Capture the cell that displays the provided text and extract its (X, Y) central coordinate. 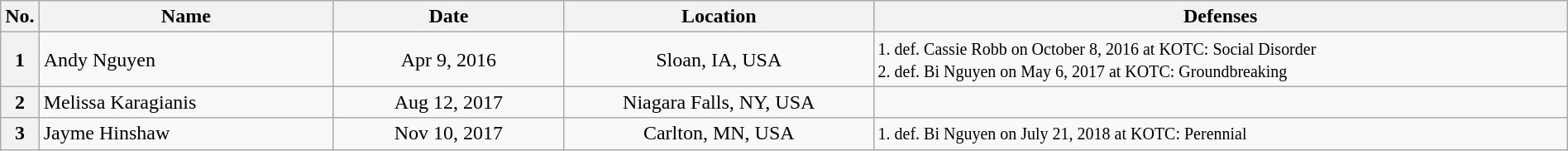
1. def. Bi Nguyen on July 21, 2018 at KOTC: Perennial (1221, 134)
No. (20, 17)
Aug 12, 2017 (448, 102)
Defenses (1221, 17)
Niagara Falls, NY, USA (719, 102)
Nov 10, 2017 (448, 134)
Melissa Karagianis (185, 102)
Location (719, 17)
Carlton, MN, USA (719, 134)
Andy Nguyen (185, 60)
Date (448, 17)
Name (185, 17)
1 (20, 60)
Jayme Hinshaw (185, 134)
1. def. Cassie Robb on October 8, 2016 at KOTC: Social Disorder2. def. Bi Nguyen on May 6, 2017 at KOTC: Groundbreaking (1221, 60)
3 (20, 134)
Sloan, IA, USA (719, 60)
Apr 9, 2016 (448, 60)
2 (20, 102)
